Pinpoint the cell where the given text exists, returning its [x, y] midpoint coordinate. 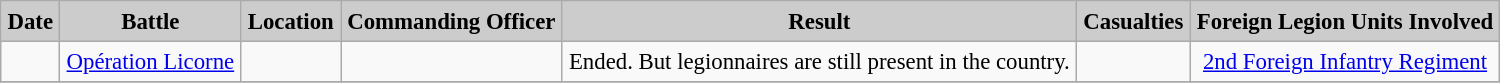
Date [30, 21]
Ended. But legionnaires are still present in the country. [819, 61]
Result [819, 21]
Commanding Officer [452, 21]
Casualties [1134, 21]
Location [291, 21]
Opération Licorne [150, 61]
Battle [150, 21]
Foreign Legion Units Involved [1345, 21]
2nd Foreign Infantry Regiment [1345, 61]
